Provide the (x, y) coordinate of the cell's center where the given text is located.  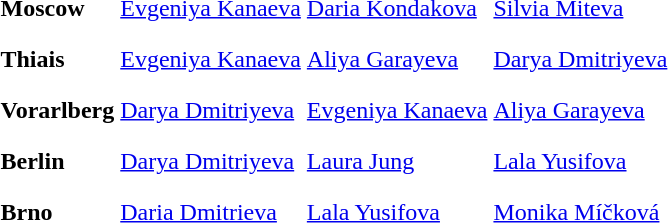
Aliya Garayeva (397, 59)
Laura Jung (397, 161)
